From the cell containing the given text, extract its center point as (x, y) coordinate. 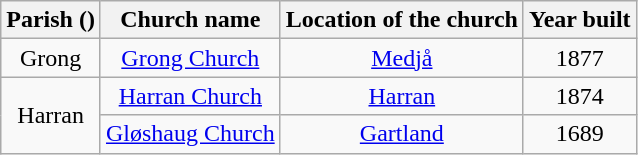
Grong Church (190, 58)
1877 (580, 58)
1874 (580, 96)
1689 (580, 134)
Location of the church (402, 20)
Year built (580, 20)
Harran Church (190, 96)
Medjå (402, 58)
Gartland (402, 134)
Church name (190, 20)
Grong (51, 58)
Gløshaug Church (190, 134)
Parish () (51, 20)
